Scan for the cell matching the given text and deliver its (X, Y) coordinate at center. 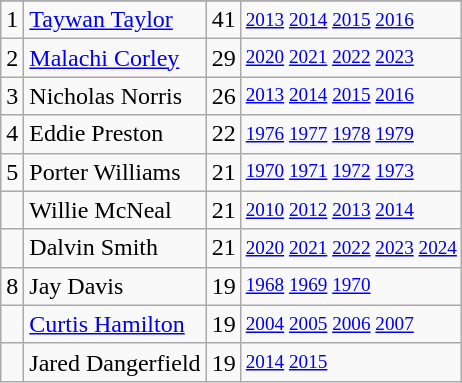
Malachi Corley (115, 58)
Willie McNeal (115, 210)
2010 2012 2013 2014 (351, 210)
22 (224, 134)
1968 1969 1970 (351, 286)
41 (224, 20)
Taywan Taylor (115, 20)
26 (224, 96)
2014 2015 (351, 362)
2 (12, 58)
4 (12, 134)
1 (12, 20)
2020 2021 2022 2023 (351, 58)
Jay Davis (115, 286)
Curtis Hamilton (115, 324)
8 (12, 286)
5 (12, 172)
2004 2005 2006 2007 (351, 324)
Eddie Preston (115, 134)
1970 1971 1972 1973 (351, 172)
Nicholas Norris (115, 96)
Jared Dangerfield (115, 362)
Porter Williams (115, 172)
1976 1977 1978 1979 (351, 134)
2020 2021 2022 2023 2024 (351, 248)
29 (224, 58)
3 (12, 96)
Dalvin Smith (115, 248)
